Scan for the cell matching the given text and deliver its [X, Y] coordinate at center. 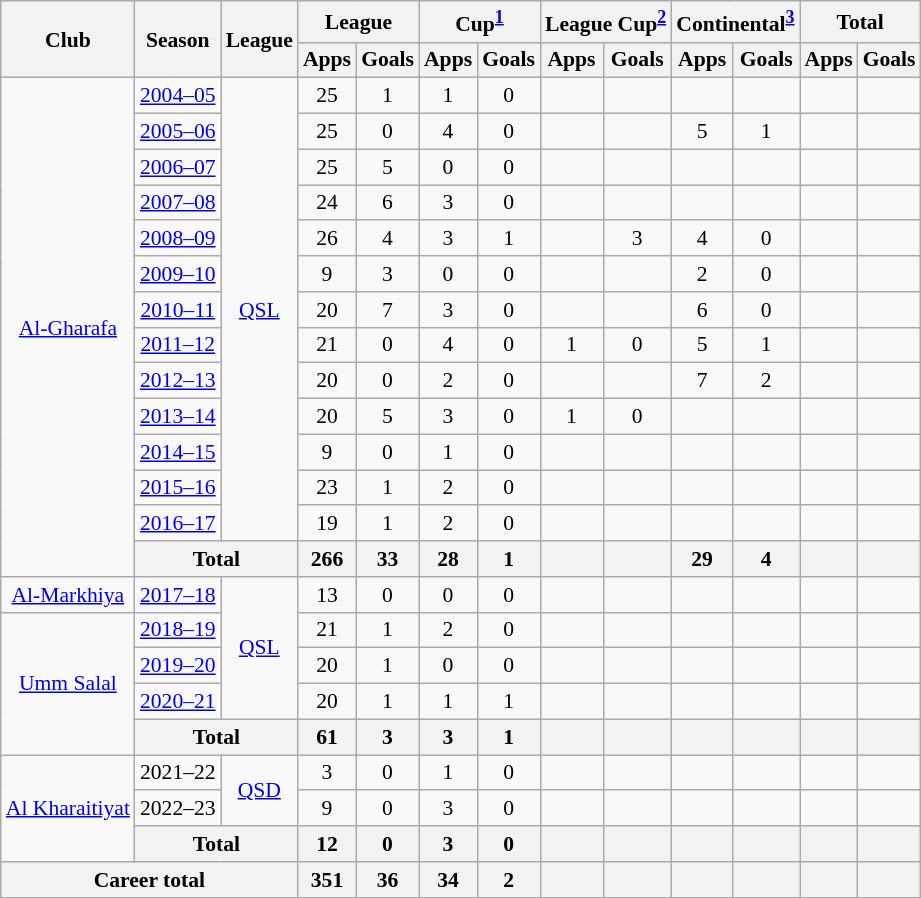
2006–07 [178, 167]
2012–13 [178, 381]
2018–19 [178, 630]
2007–08 [178, 203]
33 [388, 559]
QSD [260, 790]
Al-Gharafa [68, 328]
2011–12 [178, 345]
2014–15 [178, 452]
2005–06 [178, 132]
2013–14 [178, 417]
2021–22 [178, 773]
Continental3 [735, 22]
34 [448, 880]
24 [327, 203]
Al Kharaitiyat [68, 808]
Career total [150, 880]
2004–05 [178, 96]
League Cup2 [606, 22]
2022–23 [178, 809]
Season [178, 40]
29 [702, 559]
2019–20 [178, 666]
Cup1 [480, 22]
2017–18 [178, 595]
61 [327, 737]
28 [448, 559]
Al-Markhiya [68, 595]
36 [388, 880]
13 [327, 595]
23 [327, 488]
Umm Salal [68, 683]
Club [68, 40]
2015–16 [178, 488]
12 [327, 844]
19 [327, 524]
26 [327, 239]
266 [327, 559]
2010–11 [178, 310]
2009–10 [178, 274]
2008–09 [178, 239]
351 [327, 880]
2020–21 [178, 702]
2016–17 [178, 524]
